Identify which cell holds the provided text, then report its (x, y) central coordinate. 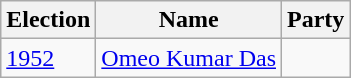
Election (48, 20)
Party (316, 20)
1952 (48, 58)
Name (189, 20)
Omeo Kumar Das (189, 58)
